Detect which cell encompasses the target text, then output its [x, y] center coordinate. 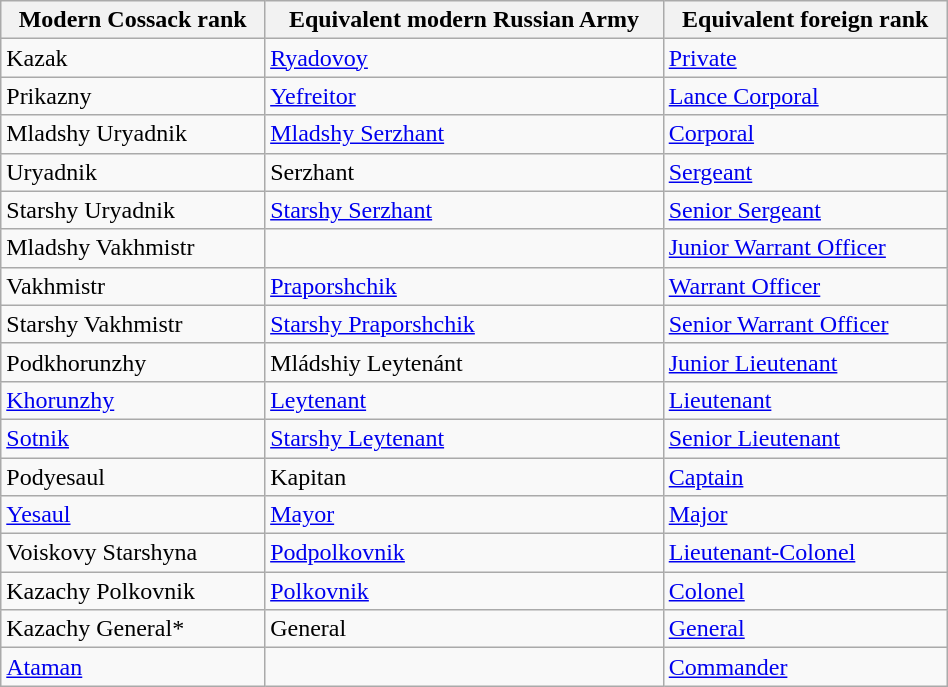
Starshy Leytenant [464, 438]
Equivalent modern Russian Army [464, 20]
Voiskovy Starshyna [133, 553]
Starshy Praporshchik [464, 324]
Yefreitor [464, 96]
Kazak [133, 58]
Senior Lieutenant [805, 438]
Mladshy Vakhmistr [133, 248]
Starshy Uryadnik [133, 210]
Modern Cossack rank [133, 20]
Lieutenant [805, 400]
Captain [805, 477]
Colonel [805, 591]
Uryadnik [133, 172]
Ryadovoy [464, 58]
Ataman [133, 667]
Praporshchik [464, 286]
Podkhorunzhy [133, 362]
Mladshy Uryadnik [133, 134]
Prikazny [133, 96]
Kapitan [464, 477]
Yesaul [133, 515]
Lieutenant-Colonel [805, 553]
Major [805, 515]
Kazachy Polkovnik [133, 591]
Mayor [464, 515]
Podpolkovnik [464, 553]
Senior Warrant Officer [805, 324]
Junior Lieutenant [805, 362]
Kazachy General* [133, 629]
Starshy Vakhmistr [133, 324]
Podyesaul [133, 477]
Private [805, 58]
Vakhmistr [133, 286]
Leytenant [464, 400]
Warrant Officer [805, 286]
Sotnik [133, 438]
Serzhant [464, 172]
Junior Warrant Officer [805, 248]
Starshy Serzhant [464, 210]
Lance Corporal [805, 96]
Mládshiy Leytenánt [464, 362]
Corporal [805, 134]
Polkovnik [464, 591]
Commander [805, 667]
Khorunzhy [133, 400]
Sergeant [805, 172]
Equivalent foreign rank [805, 20]
Mladshy Serzhant [464, 134]
Senior Sergeant [805, 210]
